Capture the cell that displays the provided text and extract its [X, Y] central coordinate. 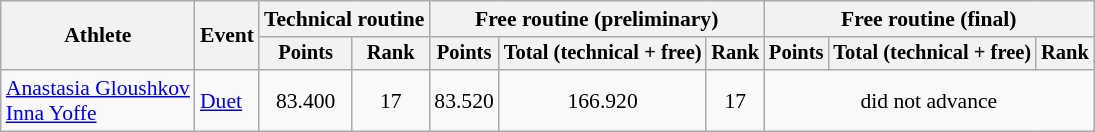
Technical routine [344, 19]
Event [227, 36]
Duet [227, 100]
did not advance [929, 100]
166.920 [603, 100]
83.520 [464, 100]
83.400 [306, 100]
Athlete [98, 36]
Free routine (final) [929, 19]
Free routine (preliminary) [596, 19]
Anastasia GloushkovInna Yoffe [98, 100]
